Capture the cell that displays the provided text and extract its (x, y) central coordinate. 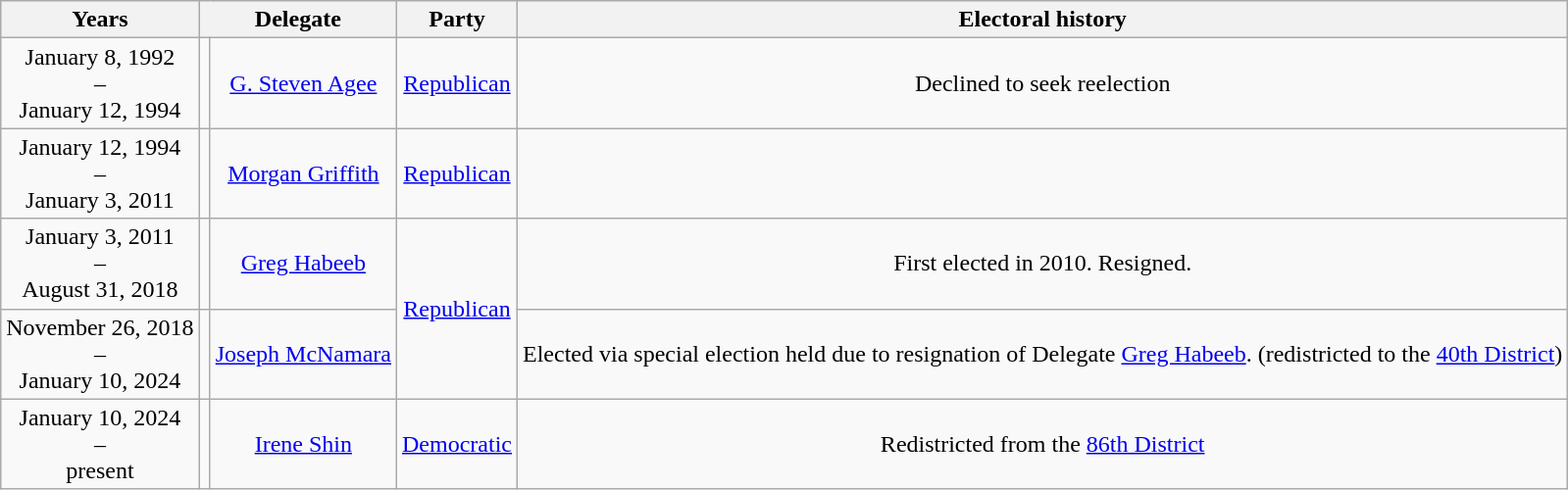
Elected via special election held due to resignation of Delegate Greg Habeeb. (redistricted to the 40th District) (1043, 354)
January 3, 2011–August 31, 2018 (100, 264)
Morgan Griffith (303, 173)
Democratic (457, 444)
Joseph McNamara (303, 354)
G. Steven Agee (303, 83)
Greg Habeeb (303, 264)
First elected in 2010. Resigned. (1043, 264)
Redistricted from the 86th District (1043, 444)
January 10, 2024–present (100, 444)
Delegate (298, 20)
Irene Shin (303, 444)
Years (100, 20)
January 12, 1994–January 3, 2011 (100, 173)
Electoral history (1043, 20)
November 26, 2018–January 10, 2024 (100, 354)
January 8, 1992–January 12, 1994 (100, 83)
Declined to seek reelection (1043, 83)
Party (457, 20)
